Extract the [x, y] coordinate from the center of the cell holding the provided text.  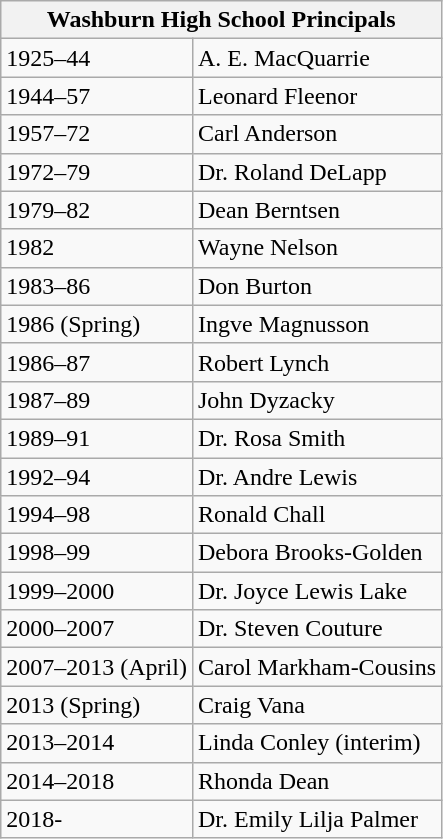
Dr. Roland DeLapp [316, 172]
Dr. Emily Lilja Palmer [316, 819]
Dr. Joyce Lewis Lake [316, 591]
Dr. Steven Couture [316, 629]
A. E. MacQuarrie [316, 58]
1999–2000 [97, 591]
2013–2014 [97, 743]
Carol Markham-Cousins [316, 667]
1986 (Spring) [97, 324]
Washburn High School Principals [222, 20]
2000–2007 [97, 629]
Debora Brooks-Golden [316, 553]
Ingve Magnusson [316, 324]
1994–98 [97, 515]
1925–44 [97, 58]
Dr. Rosa Smith [316, 438]
1989–91 [97, 438]
Leonard Fleenor [316, 96]
1987–89 [97, 400]
Wayne Nelson [316, 248]
1998–99 [97, 553]
Don Burton [316, 286]
1986–87 [97, 362]
1983–86 [97, 286]
Carl Anderson [316, 134]
2007–2013 (April) [97, 667]
1972–79 [97, 172]
Dr. Andre Lewis [316, 477]
1992–94 [97, 477]
Ronald Chall [316, 515]
2013 (Spring) [97, 705]
2014–2018 [97, 781]
Dean Berntsen [316, 210]
2018- [97, 819]
Robert Lynch [316, 362]
1957–72 [97, 134]
John Dyzacky [316, 400]
Craig Vana [316, 705]
1944–57 [97, 96]
Rhonda Dean [316, 781]
1982 [97, 248]
Linda Conley (interim) [316, 743]
1979–82 [97, 210]
